Return the (X, Y) coordinate for the center point of the cell that contains the specified text.  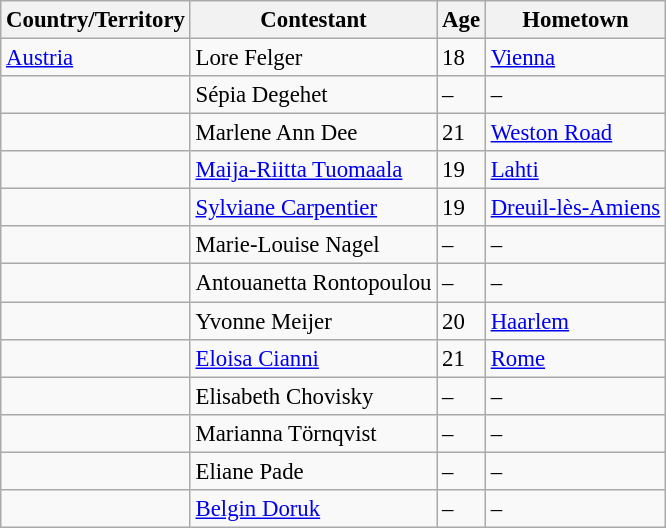
Antouanetta Rontopoulou (314, 283)
Maija-Riitta Tuomaala (314, 170)
Marianna Törnqvist (314, 433)
Belgin Doruk (314, 509)
Marlene Ann Dee (314, 133)
Vienna (575, 58)
Sépia Degehet (314, 95)
Hometown (575, 20)
Dreuil-lès-Amiens (575, 208)
Eloisa Cianni (314, 358)
Eliane Pade (314, 471)
20 (462, 321)
Lore Felger (314, 58)
Sylviane Carpentier (314, 208)
18 (462, 58)
Weston Road (575, 133)
Contestant (314, 20)
Lahti (575, 170)
Haarlem (575, 321)
Marie-Louise Nagel (314, 245)
Austria (96, 58)
Age (462, 20)
Country/Territory (96, 20)
Yvonne Meijer (314, 321)
Rome (575, 358)
Elisabeth Chovisky (314, 396)
